Capture the cell that displays the provided text and extract its [X, Y] central coordinate. 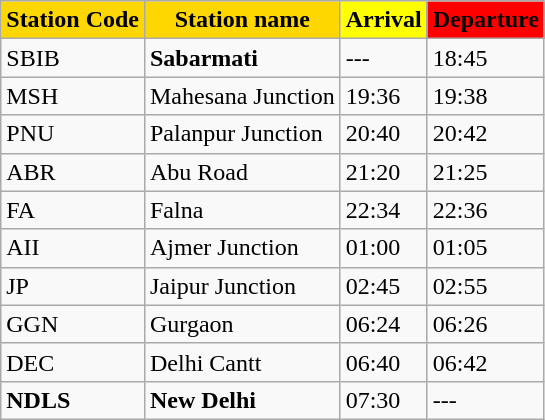
06:26 [486, 324]
AII [73, 248]
06:24 [384, 324]
20:42 [486, 134]
19:36 [384, 96]
GGN [73, 324]
22:36 [486, 210]
JP [73, 286]
Arrival [384, 20]
Delhi Cantt [242, 362]
Sabarmati [242, 58]
FA [73, 210]
PNU [73, 134]
Falna [242, 210]
02:55 [486, 286]
07:30 [384, 400]
20:40 [384, 134]
Abu Road [242, 172]
02:45 [384, 286]
Palanpur Junction [242, 134]
01:05 [486, 248]
Mahesana Junction [242, 96]
Jaipur Junction [242, 286]
DEC [73, 362]
New Delhi [242, 400]
ABR [73, 172]
21:20 [384, 172]
06:40 [384, 362]
21:25 [486, 172]
NDLS [73, 400]
Gurgaon [242, 324]
Ajmer Junction [242, 248]
Station name [242, 20]
MSH [73, 96]
22:34 [384, 210]
Departure [486, 20]
01:00 [384, 248]
18:45 [486, 58]
06:42 [486, 362]
SBIB [73, 58]
Station Code [73, 20]
19:38 [486, 96]
